From the cell containing the given text, extract its center point as (X, Y) coordinate. 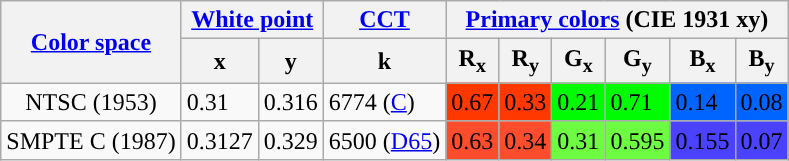
White point (252, 20)
x (220, 61)
NTSC (1953) (91, 102)
0.14 (702, 102)
Gx (578, 61)
k (384, 61)
0.21 (578, 102)
0.329 (290, 140)
0.595 (638, 140)
SMPTE C (1987) (91, 140)
0.34 (526, 140)
0.33 (526, 102)
Ry (526, 61)
0.71 (638, 102)
0.3127 (220, 140)
Gy (638, 61)
6774 (C) (384, 102)
By (762, 61)
Bx (702, 61)
Rx (472, 61)
0.316 (290, 102)
CCT (384, 20)
0.67 (472, 102)
Color space (91, 42)
y (290, 61)
0.08 (762, 102)
Primary colors (CIE 1931 xy) (617, 20)
0.07 (762, 140)
6500 (D65) (384, 140)
0.155 (702, 140)
0.63 (472, 140)
